Pinpoint the cell where the given text exists, returning its (X, Y) midpoint coordinate. 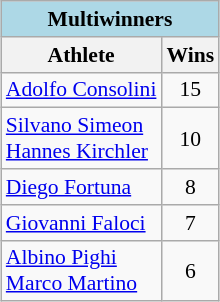
Athlete (82, 55)
Wins (190, 55)
Multiwinners (110, 19)
Giovanni Faloci (82, 223)
8 (190, 187)
Silvano Simeon Hannes Kirchler (82, 138)
7 (190, 223)
10 (190, 138)
Albino Pighi Marco Martino (82, 270)
Diego Fortuna (82, 187)
Adolfo Consolini (82, 90)
6 (190, 270)
15 (190, 90)
